For the text-containing cell, return its midpoint in (x, y) coordinate format. 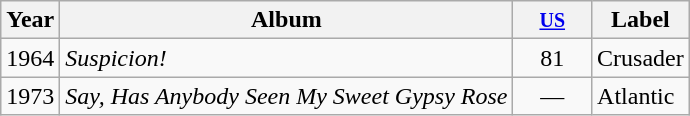
1964 (30, 58)
Album (286, 20)
— (552, 96)
81 (552, 58)
Label (641, 20)
Say, Has Anybody Seen My Sweet Gypsy Rose (286, 96)
Suspicion! (286, 58)
US (552, 20)
Year (30, 20)
Crusader (641, 58)
1973 (30, 96)
Atlantic (641, 96)
